Determine the [x, y] coordinate at the center of the cell enclosing the given text.  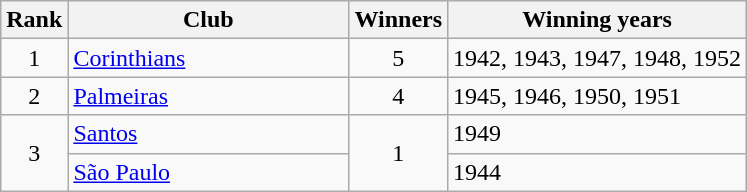
Winning years [598, 20]
Winners [398, 20]
1949 [598, 134]
Corinthians [208, 58]
2 [34, 96]
São Paulo [208, 172]
Santos [208, 134]
Palmeiras [208, 96]
1944 [598, 172]
1945, 1946, 1950, 1951 [598, 96]
Club [208, 20]
1942, 1943, 1947, 1948, 1952 [598, 58]
Rank [34, 20]
3 [34, 153]
4 [398, 96]
5 [398, 58]
